Identify which cell holds the provided text, then report its [X, Y] central coordinate. 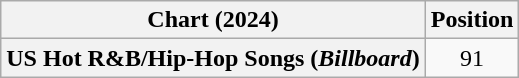
Chart (2024) [213, 20]
91 [472, 58]
US Hot R&B/Hip-Hop Songs (Billboard) [213, 58]
Position [472, 20]
